Detect which cell encompasses the target text, then output its [X, Y] center coordinate. 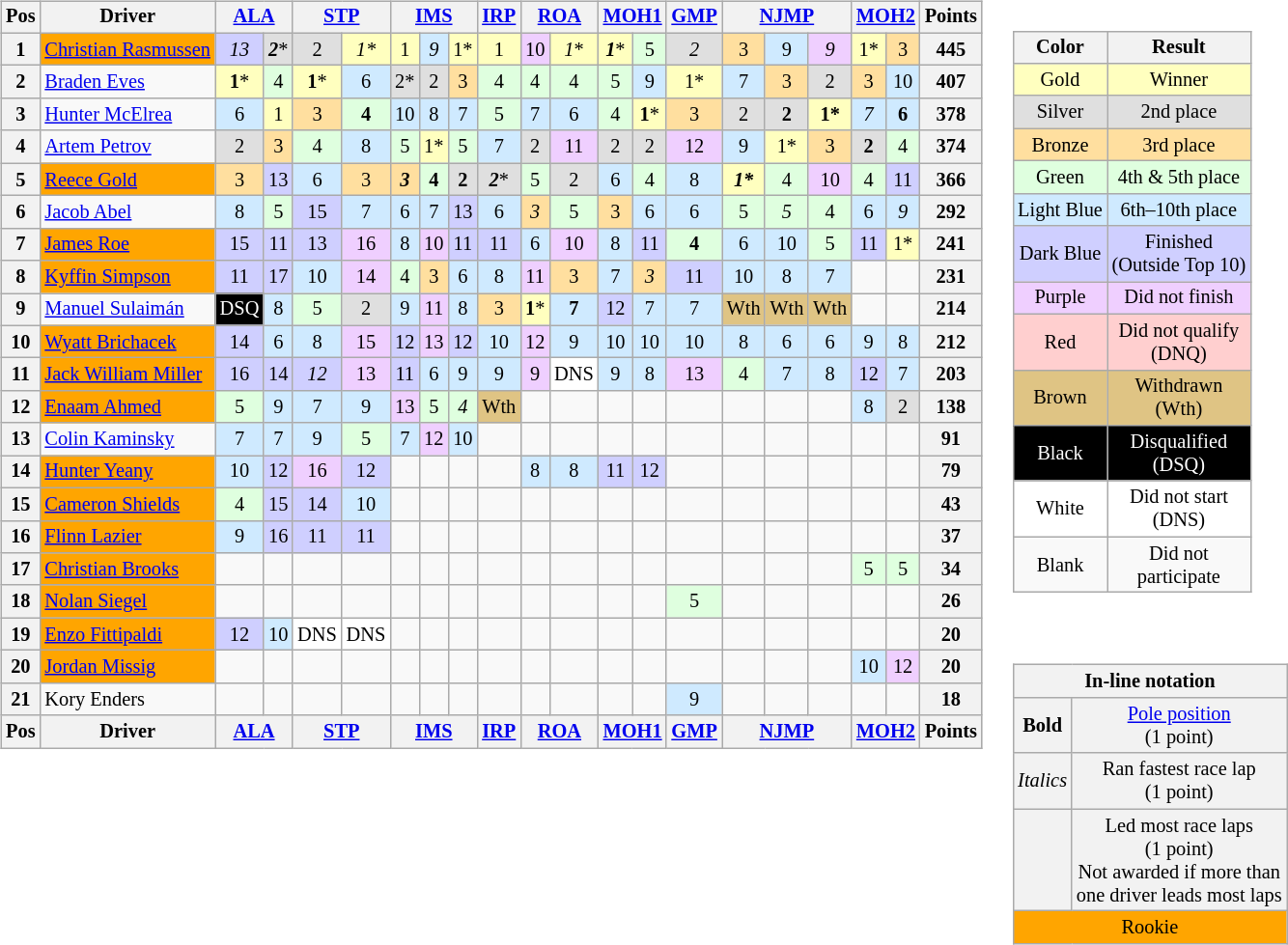
Dark Blue [1060, 254]
203 [951, 375]
26 [951, 601]
138 [951, 407]
407 [951, 82]
Jacob Abel [127, 212]
Enzo Fittipaldi [127, 634]
366 [951, 180]
Blank [1060, 565]
37 [951, 537]
Hunter Yeany [127, 472]
Color [1060, 47]
3rd place [1179, 145]
Colin Kaminsky [127, 439]
Ran fastest race lap(1 point) [1180, 781]
Cameron Shields [127, 504]
Pole position(1 point) [1180, 726]
Reece Gold [127, 180]
Withdrawn(Wth) [1179, 398]
Red [1060, 342]
91 [951, 439]
Artem Petrov [127, 147]
Kory Enders [127, 699]
19 [20, 634]
374 [951, 147]
Kyffin Simpson [127, 277]
Bronze [1060, 145]
Nolan Siegel [127, 601]
Did not finish [1179, 298]
4th & 5th place [1179, 178]
Led most race laps(1 point)Not awarded if more thanone driver leads most laps [1180, 860]
White [1060, 509]
21 [20, 699]
Jack William Miller [127, 375]
Wyatt Brichacek [127, 342]
212 [951, 342]
Did not start(DNS) [1179, 509]
Did notparticipate [1179, 565]
Green [1060, 178]
Gold [1060, 80]
Silver [1060, 112]
James Roe [127, 244]
214 [951, 310]
Christian Brooks [127, 570]
Enaam Ahmed [127, 407]
Finished(Outside Top 10) [1179, 254]
DSQ [239, 310]
231 [951, 277]
34 [951, 570]
2nd place [1179, 112]
241 [951, 244]
In-line notation [1149, 681]
Italics [1043, 781]
445 [951, 49]
Bold [1043, 726]
6th–10th place [1179, 209]
Jordan Missig [127, 667]
Purple [1060, 298]
Winner [1179, 80]
Light Blue [1060, 209]
292 [951, 212]
Brown [1060, 398]
Result [1179, 47]
Christian Rasmussen [127, 49]
Disqualified(DSQ) [1179, 454]
Black [1060, 454]
43 [951, 504]
Rookie [1149, 928]
Did not qualify(DNQ) [1179, 342]
Flinn Lazier [127, 537]
Braden Eves [127, 82]
79 [951, 472]
378 [951, 115]
Manuel Sulaimán [127, 310]
Hunter McElrea [127, 115]
